Return [X, Y] of the center of cell containing provided text 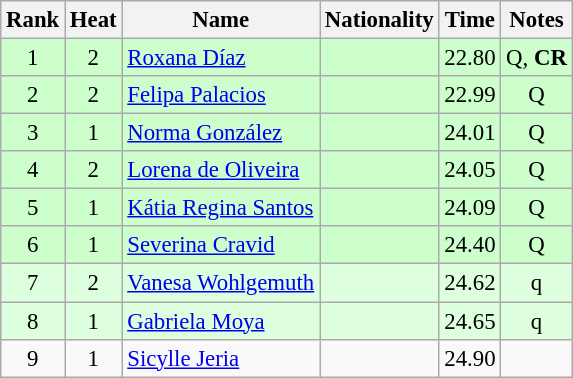
Nationality [380, 20]
Severina Cravid [221, 245]
24.40 [470, 245]
Felipa Palacios [221, 95]
6 [33, 245]
Time [470, 20]
Rank [33, 20]
Norma González [221, 133]
Lorena de Oliveira [221, 170]
3 [33, 133]
7 [33, 283]
24.09 [470, 208]
4 [33, 170]
24.01 [470, 133]
Q, CR [536, 58]
5 [33, 208]
24.62 [470, 283]
Sicylle Jeria [221, 358]
22.99 [470, 95]
Vanesa Wohlgemuth [221, 283]
Kátia Regina Santos [221, 208]
8 [33, 321]
Name [221, 20]
Roxana Díaz [221, 58]
24.90 [470, 358]
9 [33, 358]
24.65 [470, 321]
Notes [536, 20]
Heat [94, 20]
24.05 [470, 170]
22.80 [470, 58]
Gabriela Moya [221, 321]
